Identify which cell holds the provided text, then report its (x, y) central coordinate. 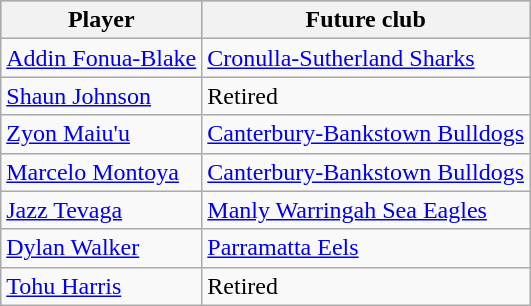
Cronulla-Sutherland Sharks (366, 58)
Manly Warringah Sea Eagles (366, 210)
Jazz Tevaga (102, 210)
Future club (366, 20)
Parramatta Eels (366, 248)
Addin Fonua-Blake (102, 58)
Shaun Johnson (102, 96)
Tohu Harris (102, 286)
Marcelo Montoya (102, 172)
Dylan Walker (102, 248)
Player (102, 20)
Zyon Maiu'u (102, 134)
